Provide the (x, y) coordinate of the cell's center where the given text is located.  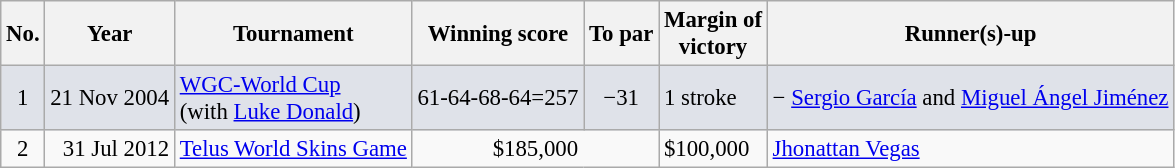
2 (23, 149)
Runner(s)-up (970, 34)
Winning score (498, 34)
Jhonattan Vegas (970, 149)
Year (110, 34)
1 stroke (714, 98)
31 Jul 2012 (110, 149)
1 (23, 98)
No. (23, 34)
$185,000 (535, 149)
To par (622, 34)
61-64-68-64=257 (498, 98)
Tournament (293, 34)
WGC-World Cup(with Luke Donald) (293, 98)
−31 (622, 98)
21 Nov 2004 (110, 98)
Telus World Skins Game (293, 149)
$100,000 (714, 149)
Margin ofvictory (714, 34)
− Sergio García and Miguel Ángel Jiménez (970, 98)
